From the cell containing the given text, extract its center point as [x, y] coordinate. 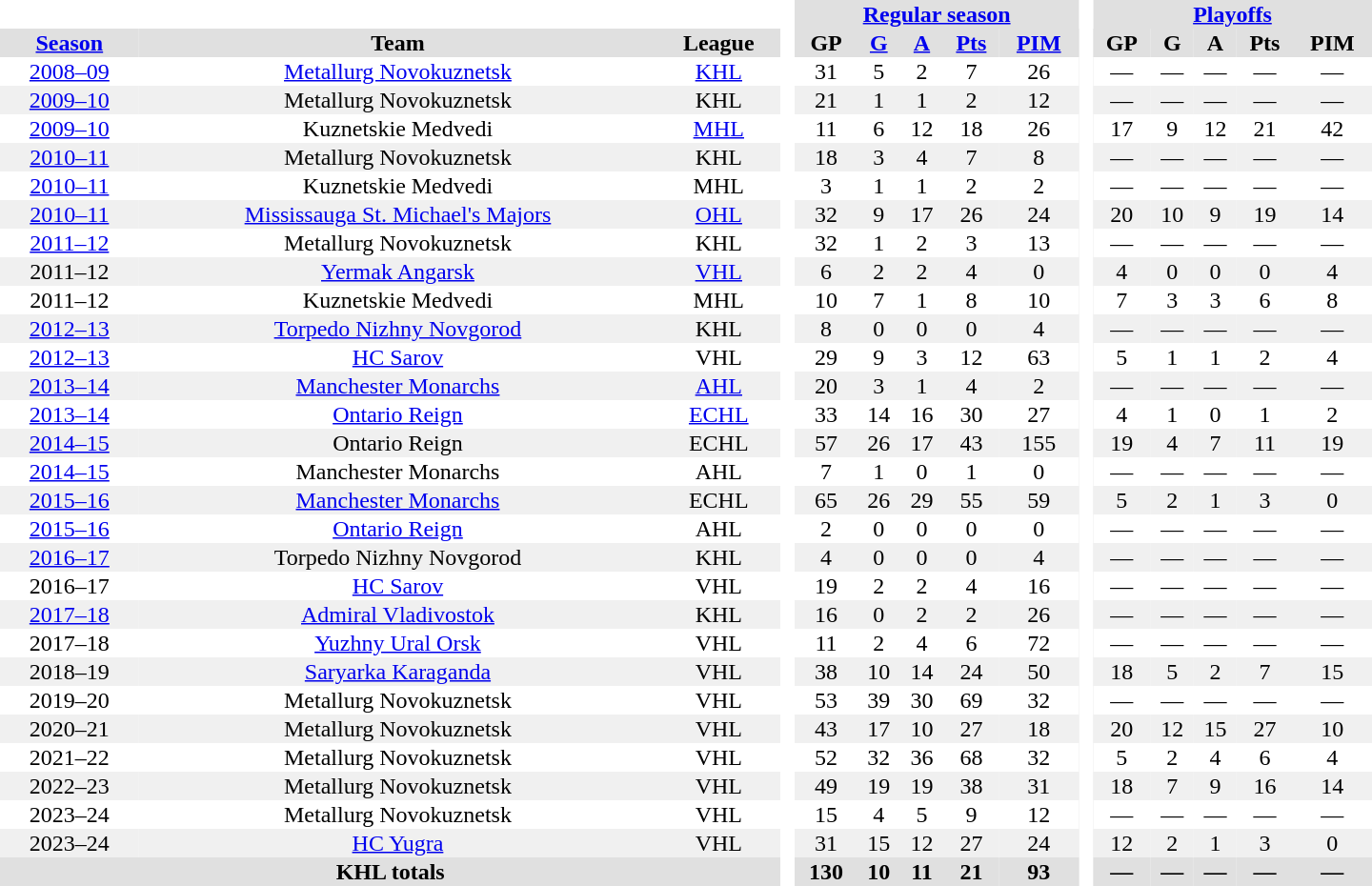
Team [398, 43]
13 [1039, 243]
Admiral Vladivostok [398, 614]
KHL totals [391, 872]
53 [825, 700]
Saryarka Karaganda [398, 672]
39 [878, 700]
130 [825, 872]
33 [825, 414]
Mississauga St. Michael's Majors [398, 214]
93 [1039, 872]
2019–20 [70, 700]
69 [972, 700]
63 [1039, 357]
Playoffs [1233, 14]
49 [825, 786]
Yuzhny Ural Orsk [398, 643]
65 [825, 500]
36 [922, 757]
Yermak Angarsk [398, 272]
2018–19 [70, 672]
2022–23 [70, 786]
50 [1039, 672]
42 [1332, 129]
59 [1039, 500]
55 [972, 500]
52 [825, 757]
HC Yugra [398, 843]
57 [825, 443]
72 [1039, 643]
League [718, 43]
Regular season [936, 14]
Season [70, 43]
OHL [718, 214]
155 [1039, 443]
2020–21 [70, 729]
68 [972, 757]
2008–09 [70, 71]
2021–22 [70, 757]
